Search for the cell housing the specified text and yield its (x, y) center coordinate. 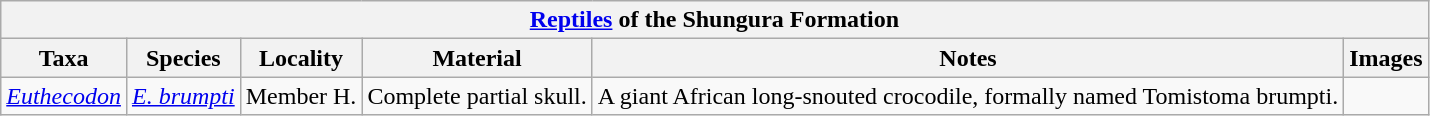
Member H. (301, 96)
Notes (968, 58)
Material (477, 58)
Reptiles of the Shungura Formation (714, 20)
Taxa (64, 58)
A giant African long-snouted crocodile, formally named Tomistoma brumpti. (968, 96)
Locality (301, 58)
Complete partial skull. (477, 96)
E. brumpti (183, 96)
Species (183, 58)
Images (1386, 58)
Euthecodon (64, 96)
